Identify which cell holds the provided text, then report its (x, y) central coordinate. 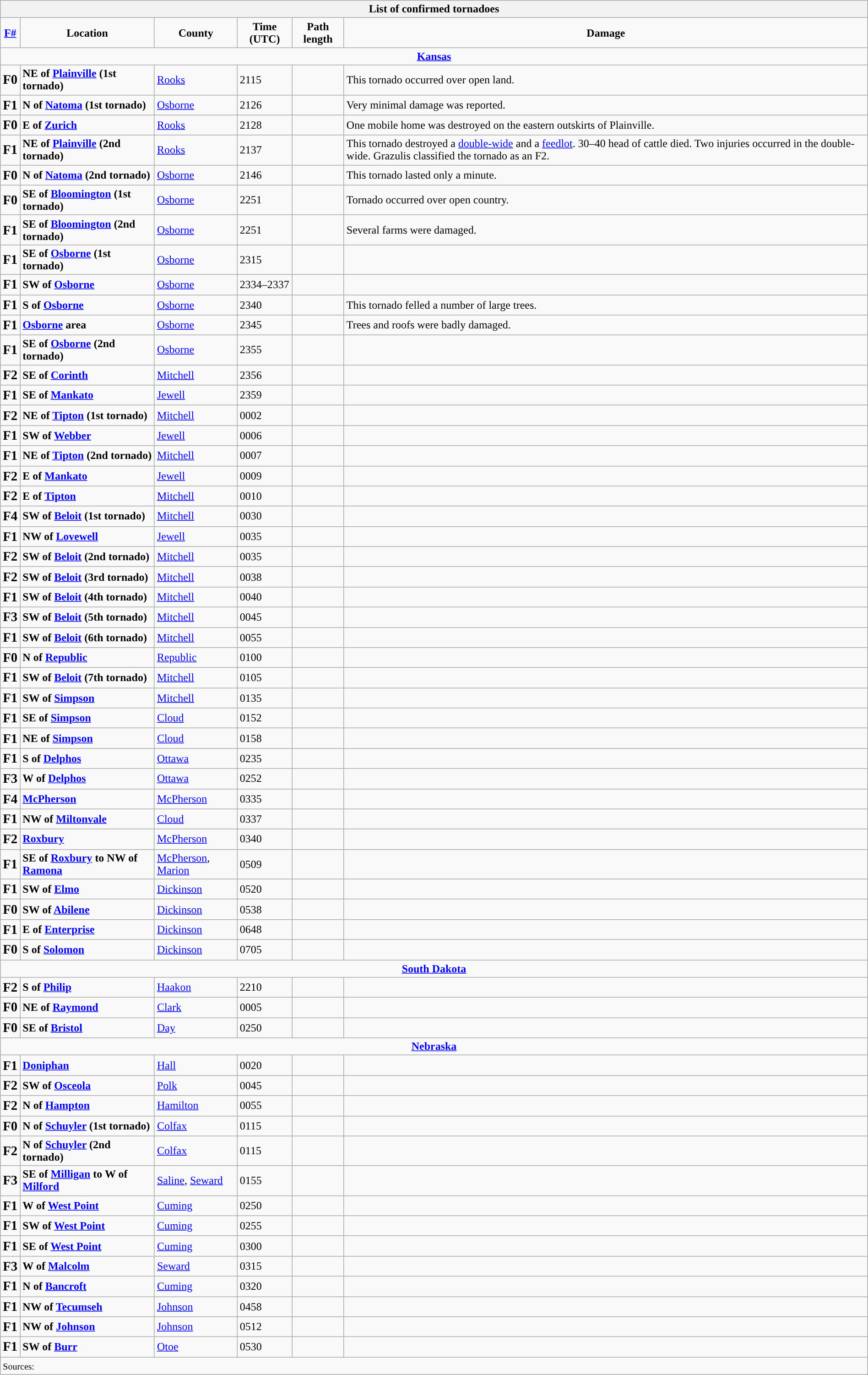
Hamilton (196, 1106)
2345 (265, 325)
0038 (265, 577)
0135 (265, 698)
2137 (265, 150)
NE of Raymond (87, 1008)
SW of Webber (87, 436)
0340 (265, 839)
Tornado occurred over open country. (606, 200)
0255 (265, 1226)
One mobile home was destroyed on the eastern outskirts of Plainville. (606, 125)
N of Natoma (2nd tornado) (87, 175)
NW of Miltonvale (87, 819)
Haakon (196, 988)
SW of Abilene (87, 909)
SW of Beloit (1st tornado) (87, 516)
Otoe (196, 1347)
2359 (265, 395)
0538 (265, 909)
SE of Mankato (87, 395)
Time (UTC) (265, 33)
SE of Simpson (87, 718)
SE of Milligan to W of Milford (87, 1181)
SW of Osborne (87, 284)
This tornado felled a number of large trees. (606, 305)
0155 (265, 1181)
SE of Osborne (2nd tornado) (87, 350)
South Dakota (434, 969)
N of Hampton (87, 1106)
SE of Bristol (87, 1028)
NE of Plainville (1st tornado) (87, 80)
E of Mankato (87, 476)
2356 (265, 375)
McPherson, Marion (196, 864)
SW of Osceola (87, 1086)
SE of Corinth (87, 375)
0007 (265, 456)
Several farms were damaged. (606, 230)
S of Osborne (87, 305)
SW of Elmo (87, 889)
NE of Tipton (1st tornado) (87, 415)
N of Natoma (1st tornado) (87, 105)
Osborne area (87, 325)
NW of Lovewell (87, 536)
NE of Plainville (2nd tornado) (87, 150)
Republic (196, 658)
0337 (265, 819)
0006 (265, 436)
0315 (265, 1266)
0300 (265, 1246)
2126 (265, 105)
0335 (265, 799)
N of Schuyler (2nd tornado) (87, 1151)
0005 (265, 1008)
2115 (265, 80)
0040 (265, 597)
SE of Bloomington (2nd tornado) (87, 230)
2334–2337 (265, 284)
Nebraska (434, 1047)
Sources: (434, 1366)
NE of Tipton (2nd tornado) (87, 456)
F# (10, 33)
SW of Burr (87, 1347)
SW of Beloit (4th tornado) (87, 597)
0509 (265, 864)
Saline, Seward (196, 1181)
0002 (265, 415)
Doniphan (87, 1065)
0530 (265, 1347)
SW of Beloit (5th tornado) (87, 617)
0105 (265, 678)
0020 (265, 1065)
W of West Point (87, 1206)
SE of West Point (87, 1246)
County (196, 33)
Day (196, 1028)
NW of Tecumseh (87, 1306)
SW of Beloit (7th tornado) (87, 678)
S of Delphos (87, 758)
W of Malcolm (87, 1266)
Very minimal damage was reported. (606, 105)
E of Zurich (87, 125)
2146 (265, 175)
SE of Roxbury to NW of Ramona (87, 864)
List of confirmed tornadoes (434, 9)
0030 (265, 516)
Location (87, 33)
W of Delphos (87, 779)
Hall (196, 1065)
0100 (265, 658)
0520 (265, 889)
This tornado lasted only a minute. (606, 175)
2128 (265, 125)
E of Tipton (87, 496)
SE of Bloomington (1st tornado) (87, 200)
Kansas (434, 56)
0648 (265, 929)
0010 (265, 496)
0009 (265, 476)
SE of Osborne (1st tornado) (87, 259)
0458 (265, 1306)
Clark (196, 1008)
SW of Beloit (6th tornado) (87, 638)
S of Philip (87, 988)
SW of Beloit (2nd tornado) (87, 557)
Seward (196, 1266)
0705 (265, 949)
0152 (265, 718)
SW of Beloit (3rd tornado) (87, 577)
Path length (318, 33)
NE of Simpson (87, 738)
Damage (606, 33)
S of Solomon (87, 949)
NW of Johnson (87, 1327)
SW of West Point (87, 1226)
N of Bancroft (87, 1286)
2210 (265, 988)
2355 (265, 350)
2340 (265, 305)
0252 (265, 779)
2315 (265, 259)
Roxbury (87, 839)
N of Schuyler (1st tornado) (87, 1126)
0235 (265, 758)
Trees and roofs were badly damaged. (606, 325)
0158 (265, 738)
Polk (196, 1086)
E of Enterprise (87, 929)
0512 (265, 1327)
This tornado occurred over open land. (606, 80)
0320 (265, 1286)
SW of Simpson (87, 698)
N of Republic (87, 658)
